Pinpoint the cell where the given text exists, returning its (X, Y) midpoint coordinate. 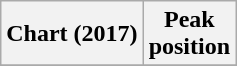
Peakposition (189, 34)
Chart (2017) (72, 34)
